From the cell containing the given text, extract its center point as (x, y) coordinate. 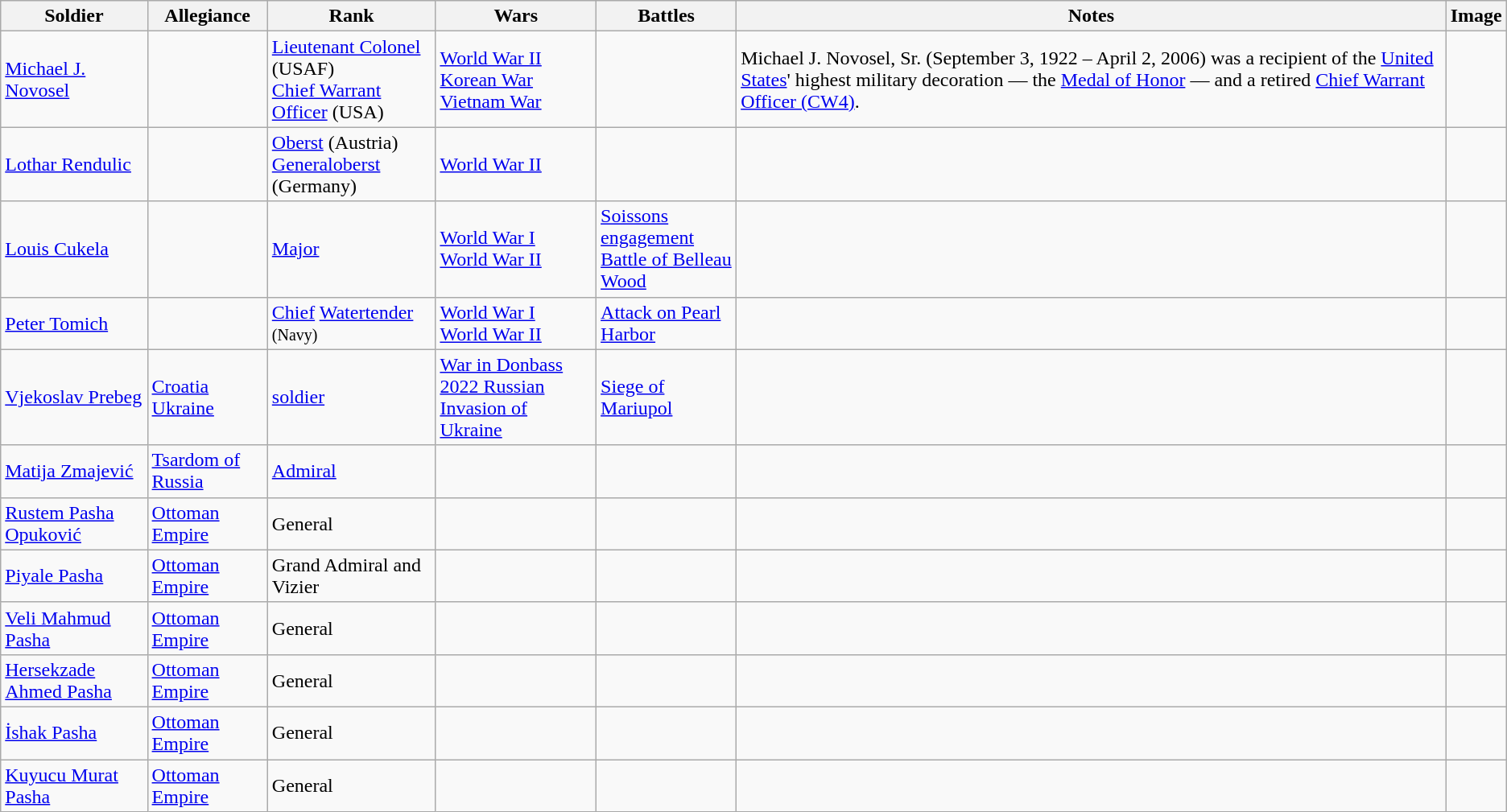
Matija Zmajević (74, 472)
Lieutenant Colonel (USAF)Chief Warrant Officer (USA) (351, 79)
Siege of Mariupol (667, 398)
Chief Watertender (Navy) (351, 324)
Vjekoslav Prebeg (74, 398)
Kuyucu Murat Pasha (74, 785)
Michael J. Novosel (74, 79)
Tsardom of Russia (208, 472)
Soissons engagementBattle of Belleau Wood (667, 249)
Grand Admiral and Vizier (351, 576)
Wars (516, 16)
soldier (351, 398)
Louis Cukela (74, 249)
Rank (351, 16)
Piyale Pasha (74, 576)
Hersekzade Ahmed Pasha (74, 681)
Croatia Ukraine (208, 398)
Veli Mahmud Pasha (74, 628)
Image (1476, 16)
Attack on Pearl Harbor (667, 324)
Lothar Rendulic (74, 164)
İshak Pasha (74, 732)
Battles (667, 16)
Oberst (Austria)Generaloberst (Germany) (351, 164)
Major (351, 249)
Admiral (351, 472)
Soldier (74, 16)
Peter Tomich (74, 324)
World War IIKorean WarVietnam War (516, 79)
War in Donbass2022 Russian Invasion of Ukraine (516, 398)
Rustem Pasha Opuković (74, 523)
World War II (516, 164)
Allegiance (208, 16)
Notes (1092, 16)
